Return the (x, y) coordinate for the center point of the cell that contains the specified text.  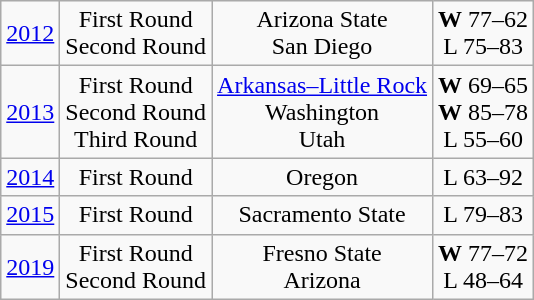
2014 (30, 177)
W 69–65W 85–78L 55–60 (484, 112)
Arkansas–Little RockWashingtonUtah (322, 112)
2013 (30, 112)
L 79–83 (484, 215)
Sacramento State (322, 215)
Fresno StateArizona (322, 266)
W 77–72L 48–64 (484, 266)
Oregon (322, 177)
Arizona StateSan Diego (322, 34)
L 63–92 (484, 177)
2019 (30, 266)
W 77–62L 75–83 (484, 34)
First RoundSecond RoundThird Round (136, 112)
2012 (30, 34)
2015 (30, 215)
